Search for the cell housing the specified text and yield its (X, Y) center coordinate. 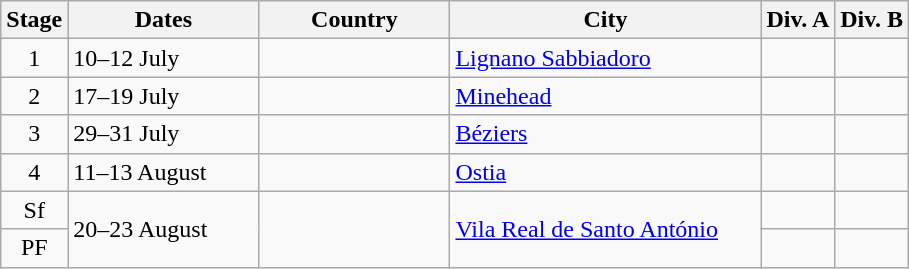
11–13 August (164, 172)
Béziers (606, 134)
Lignano Sabbiadoro (606, 58)
20–23 August (164, 229)
Vila Real de Santo António (606, 229)
1 (34, 58)
Ostia (606, 172)
Div. B (872, 20)
Div. A (798, 20)
4 (34, 172)
Minehead (606, 96)
3 (34, 134)
2 (34, 96)
17–19 July (164, 96)
Sf (34, 210)
Country (354, 20)
Stage (34, 20)
PF (34, 248)
10–12 July (164, 58)
City (606, 20)
Dates (164, 20)
29–31 July (164, 134)
